Determine the (x, y) coordinate at the center of the cell enclosing the given text.  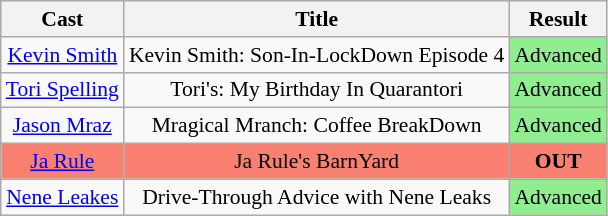
Result (558, 19)
Mragical Mranch: Coffee BreakDown (316, 126)
Cast (62, 19)
Jason Mraz (62, 126)
Ja Rule's BarnYard (316, 162)
Tori's: My Birthday In Quarantori (316, 90)
Drive-Through Advice with Nene Leaks (316, 197)
Nene Leakes (62, 197)
Title (316, 19)
OUT (558, 162)
Kevin Smith: Son-In-LockDown Episode 4 (316, 55)
Ja Rule (62, 162)
Kevin Smith (62, 55)
Tori Spelling (62, 90)
